Return the [X, Y] coordinate for the center point of the cell that contains the specified text.  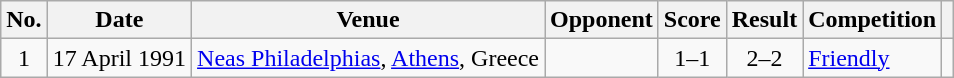
1 [24, 58]
Date [119, 20]
Friendly [872, 58]
Result [764, 20]
Competition [872, 20]
1–1 [692, 58]
Opponent [602, 20]
17 April 1991 [119, 58]
2–2 [764, 58]
Venue [368, 20]
Score [692, 20]
Neas Philadelphias, Athens, Greece [368, 58]
No. [24, 20]
